Output the [x, y] coordinate of the center of the cell containing the given text.  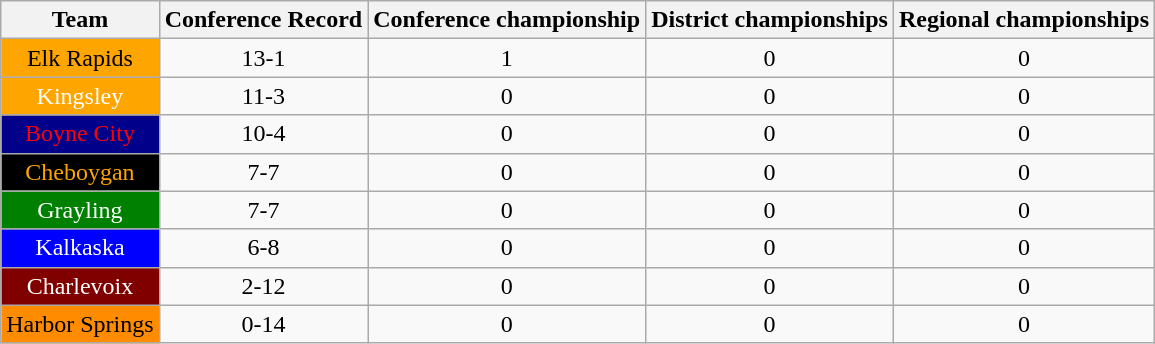
13-1 [264, 58]
Elk Rapids [80, 58]
Conference championship [507, 20]
Kalkaska [80, 248]
0-14 [264, 324]
Regional championships [1024, 20]
Conference Record [264, 20]
Cheboygan [80, 172]
6-8 [264, 248]
11-3 [264, 96]
Charlevoix [80, 286]
2-12 [264, 286]
Boyne City [80, 134]
10-4 [264, 134]
Team [80, 20]
Kingsley [80, 96]
Harbor Springs [80, 324]
Grayling [80, 210]
1 [507, 58]
District championships [770, 20]
